Return the [X, Y] coordinate for the center point of the cell that contains the specified text.  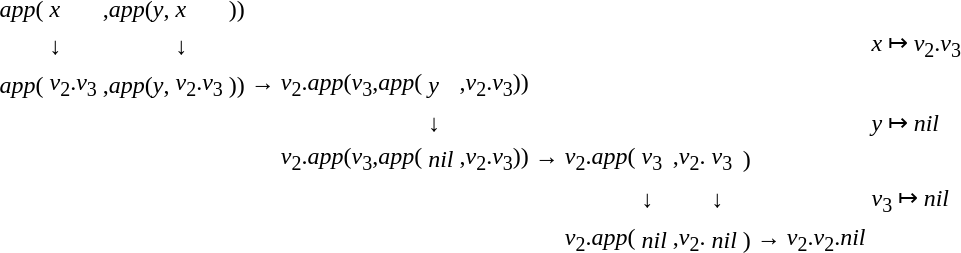
) [746, 160]
,v2. [689, 160]
,app(y, [136, 86]
)) [236, 86]
y [441, 86]
nil [441, 160]
v2.app( [600, 160]
